Locate the cell with the specified text and output its [x, y] center coordinate. 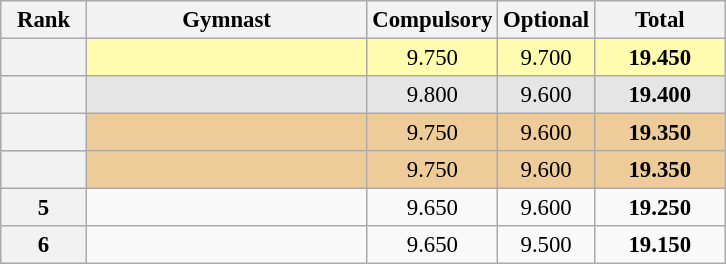
Rank [44, 20]
19.250 [660, 208]
5 [44, 208]
6 [44, 245]
19.400 [660, 95]
Compulsory [432, 20]
Total [660, 20]
9.800 [432, 95]
Gymnast [226, 20]
9.500 [546, 245]
19.150 [660, 245]
9.700 [546, 58]
19.450 [660, 58]
Optional [546, 20]
